Provide the [X, Y] coordinate of the cell's center where the given text is located.  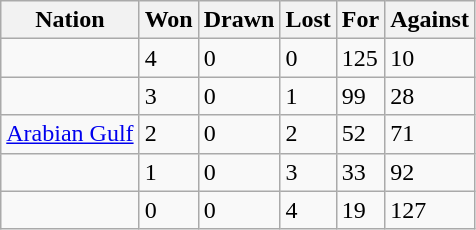
Won [168, 20]
Arabian Gulf [70, 134]
92 [430, 172]
For [360, 20]
Drawn [239, 20]
10 [430, 58]
Lost [308, 20]
Against [430, 20]
Nation [70, 20]
127 [430, 210]
71 [430, 134]
19 [360, 210]
52 [360, 134]
28 [430, 96]
33 [360, 172]
125 [360, 58]
99 [360, 96]
